Detect which cell encompasses the target text, then output its (X, Y) center coordinate. 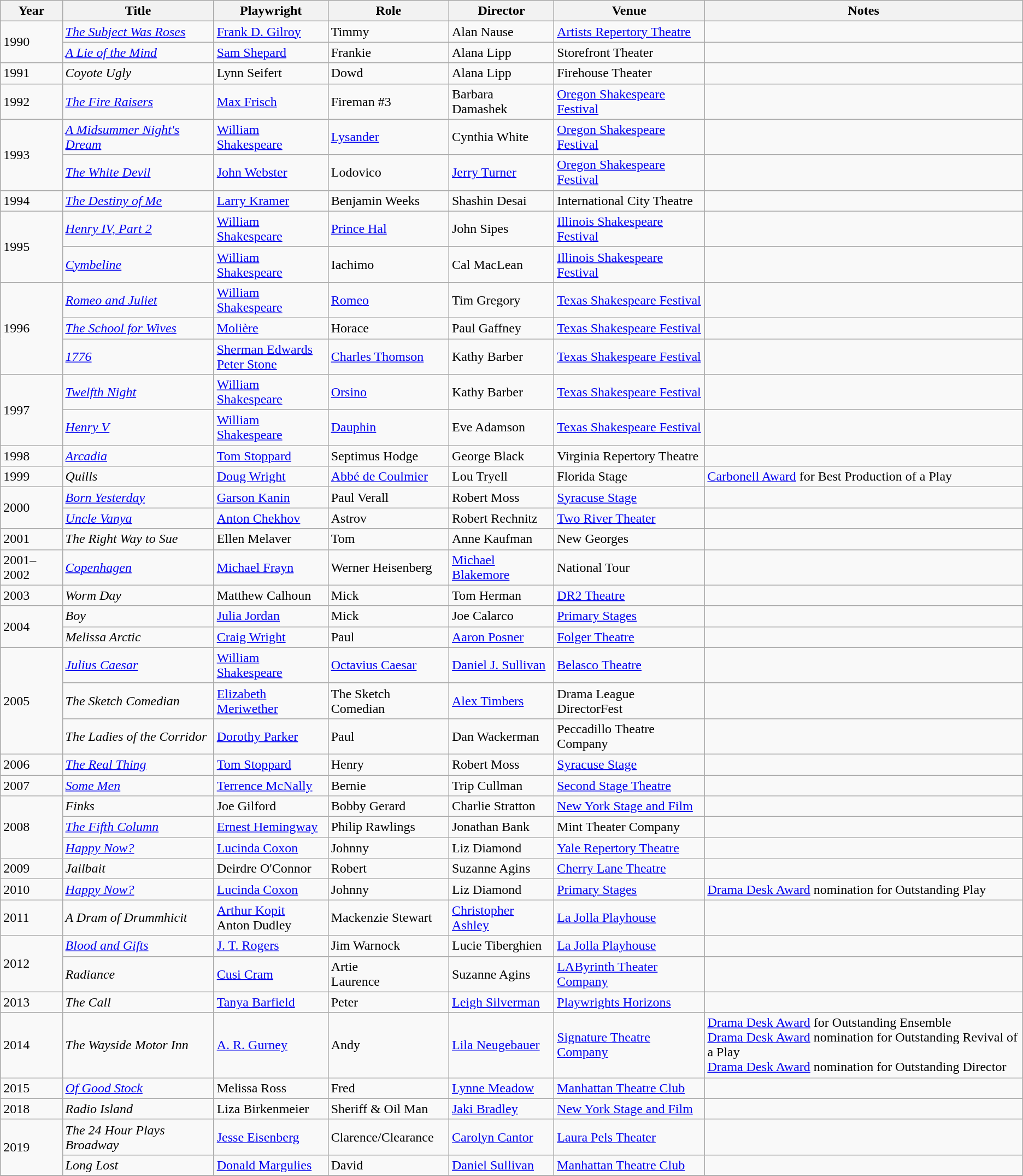
2015 (32, 1088)
Horace (388, 328)
The Right Way to Sue (138, 539)
Cal MacLean (501, 265)
The Subject Was Roses (138, 32)
Paul Verall (388, 498)
Craig Wright (271, 637)
Storefront Theater (630, 52)
Liza Birkenmeier (271, 1109)
Dowd (388, 73)
Drama Desk Award nomination for Outstanding Play (863, 890)
1999 (32, 477)
Werner Heisenberg (388, 567)
Lysander (388, 137)
2014 (32, 1045)
2019 (32, 1147)
2011 (32, 917)
Daniel J. Sullivan (501, 665)
Garson Kanin (271, 498)
Cynthia White (501, 137)
Frankie (388, 52)
Cusi Cram (271, 974)
1995 (32, 247)
Jesse Eisenberg (271, 1137)
Venue (630, 11)
Donald Margulies (271, 1165)
Radiance (138, 974)
Paul Gaffney (501, 328)
New Georges (630, 539)
Shashin Desai (501, 201)
1996 (32, 328)
2001–2002 (32, 567)
Joe Gilford (271, 806)
Jim Warnock (388, 946)
Radio Island (138, 1109)
Signature Theatre Company (630, 1045)
Director (501, 11)
Virginia Repertory Theatre (630, 456)
2003 (32, 595)
David (388, 1165)
The School for Wives (138, 328)
Larry Kramer (271, 201)
Some Men (138, 786)
Septimus Hodge (388, 456)
Fireman #3 (388, 102)
Arcadia (138, 456)
1993 (32, 155)
2012 (32, 963)
The Fire Raisers (138, 102)
Aaron Posner (501, 637)
2009 (32, 869)
Mackenzie Stewart (388, 917)
The White Devil (138, 173)
A Lie of the Mind (138, 52)
Born Yesterday (138, 498)
Peccadillo Theatre Company (630, 736)
The Real Thing (138, 764)
Anne Kaufman (501, 539)
Worm Day (138, 595)
Dan Wackerman (501, 736)
Christopher Ashley (501, 917)
Philip Rawlings (388, 827)
Role (388, 11)
Romeo and Juliet (138, 300)
Timmy (388, 32)
Ernest Hemingway (271, 827)
Charles Thomson (388, 356)
Doug Wright (271, 477)
Lynne Meadow (501, 1088)
2004 (32, 627)
Bernie (388, 786)
Barbara Damashek (501, 102)
Joe Calarco (501, 616)
Melissa Arctic (138, 637)
Yale Repertory Theatre (630, 848)
Cherry Lane Theatre (630, 869)
Bobby Gerard (388, 806)
The Call (138, 1002)
Julia Jordan (271, 616)
Long Lost (138, 1165)
Astrov (388, 518)
Quills (138, 477)
Prince Hal (388, 229)
1776 (138, 356)
Robert (388, 869)
Year (32, 11)
Carbonell Award for Best Production of a Play (863, 477)
Notes (863, 11)
Playwright (271, 11)
1994 (32, 201)
Tanya Barfield (271, 1002)
1990 (32, 42)
John Sipes (501, 229)
Frank D. Gilroy (271, 32)
Lucie Tiberghien (501, 946)
Elizabeth Meriwether (271, 701)
Tim Gregory (501, 300)
Lou Tryell (501, 477)
Folger Theatre (630, 637)
Matthew Calhoun (271, 595)
Copenhagen (138, 567)
Henry IV, Part 2 (138, 229)
The Ladies of the Corridor (138, 736)
Jailbait (138, 869)
Iachimo (388, 265)
Charlie Stratton (501, 806)
2001 (32, 539)
Playwrights Horizons (630, 1002)
Andy (388, 1045)
Cymbeline (138, 265)
Blood and Gifts (138, 946)
J. T. Rogers (271, 946)
Michael Blakemore (501, 567)
Deirdre O'Connor (271, 869)
Lodovico (388, 173)
International City Theatre (630, 201)
Octavius Caesar (388, 665)
Title (138, 11)
Melissa Ross (271, 1088)
Orsino (388, 393)
Abbé de Coulmier (388, 477)
2005 (32, 701)
Benjamin Weeks (388, 201)
George Black (501, 456)
Dauphin (388, 428)
2000 (32, 508)
Jaki Bradley (501, 1109)
A Dram of Drummhicit (138, 917)
1991 (32, 73)
DR2 Theatre (630, 595)
A. R. Gurney (271, 1045)
Anton Chekhov (271, 518)
Henry V (138, 428)
The Destiny of Me (138, 201)
Lila Neugebauer (501, 1045)
Clarence/Clearance (388, 1137)
2018 (32, 1109)
2010 (32, 890)
Boy (138, 616)
Ellen Melaver (271, 539)
Artie Laurence (388, 974)
Sam Shepard (271, 52)
Firehouse Theater (630, 73)
Max Frisch (271, 102)
Daniel Sullivan (501, 1165)
Terrence McNally (271, 786)
National Tour (630, 567)
Second Stage Theatre (630, 786)
A Midsummer Night's Dream (138, 137)
Arthur Kopit Anton Dudley (271, 917)
The Wayside Motor Inn (138, 1045)
Michael Frayn (271, 567)
2007 (32, 786)
Alan Nause (501, 32)
2013 (32, 1002)
Florida Stage (630, 477)
Finks (138, 806)
Robert Rechnitz (501, 518)
2006 (32, 764)
Uncle Vanya (138, 518)
Molière (271, 328)
Leigh Silverman (501, 1002)
Laura Pels Theater (630, 1137)
Two River Theater (630, 518)
Jonathan Bank (501, 827)
Lynn Seifert (271, 73)
Mint Theater Company (630, 827)
1998 (32, 456)
Sherman Edwards Peter Stone (271, 356)
Tom (388, 539)
1997 (32, 410)
Twelfth Night (138, 393)
Trip Cullman (501, 786)
Tom Herman (501, 595)
Drama League DirectorFest (630, 701)
Of Good Stock (138, 1088)
LAByrinth Theater Company (630, 974)
Eve Adamson (501, 428)
Coyote Ugly (138, 73)
Sheriff & Oil Man (388, 1109)
Dorothy Parker (271, 736)
Alex Timbers (501, 701)
Julius Caesar (138, 665)
Carolyn Cantor (501, 1137)
Romeo (388, 300)
Fred (388, 1088)
1992 (32, 102)
The Fifth Column (138, 827)
The 24 Hour Plays Broadway (138, 1137)
Jerry Turner (501, 173)
John Webster (271, 173)
Henry (388, 764)
2008 (32, 827)
Belasco Theatre (630, 665)
Peter (388, 1002)
Artists Repertory Theatre (630, 32)
